For the text-containing cell, return its midpoint in [X, Y] coordinate format. 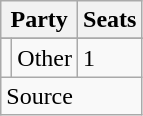
Seats [110, 20]
Party [40, 20]
Source [72, 96]
1 [110, 58]
Other [45, 58]
